Determine the (x, y) coordinate at the center of the cell enclosing the given text.  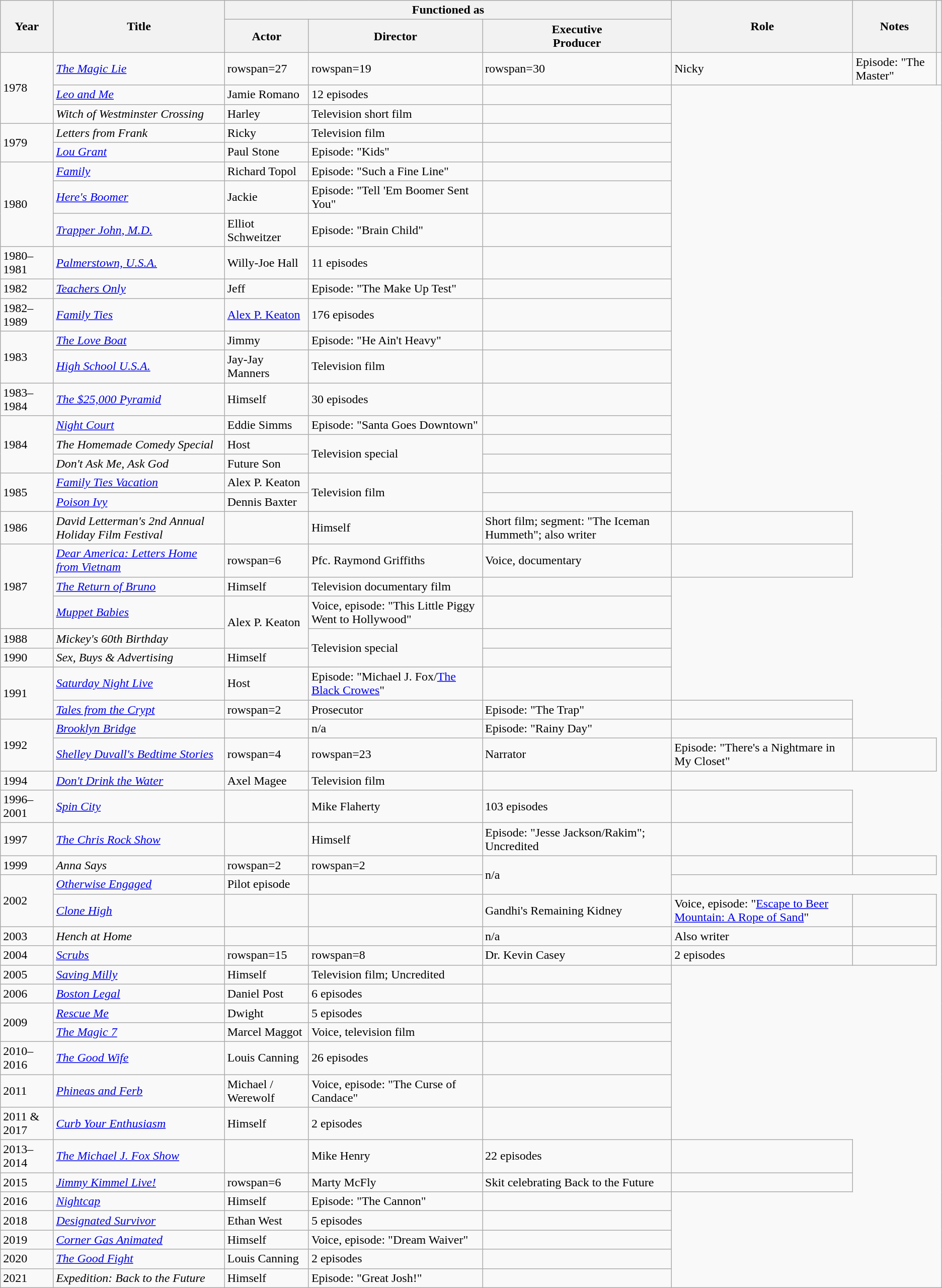
Episode: "The Make Up Test" (396, 288)
Nightcap (139, 1201)
Shelley Duvall's Bedtime Stories (139, 755)
Don't Ask Me, Ask God (139, 464)
Rescue Me (139, 1013)
The Love Boat (139, 341)
2020 (27, 1259)
1982–1989 (27, 314)
1978 (27, 88)
176 episodes (396, 314)
Tales from the Crypt (139, 709)
Poison Ivy (139, 502)
Dr. Kevin Casey (577, 955)
1990 (27, 657)
Marty McFly (396, 1182)
Narrator (577, 755)
103 episodes (577, 806)
Richard Topol (267, 171)
Brooklyn Bridge (139, 729)
1979 (27, 142)
Voice, episode: "Escape to Beer Mountain: A Rope of Sand" (762, 910)
Skit celebrating Back to the Future (577, 1182)
Dennis Baxter (267, 502)
Television documentary film (396, 586)
Scrubs (139, 955)
Title (139, 26)
Gandhi's Remaining Kidney (577, 910)
1992 (27, 745)
The Good Wife (139, 1058)
2013–2014 (27, 1157)
Spin City (139, 806)
Phineas and Ferb (139, 1090)
Mike Henry (396, 1157)
Episode: "Such a Fine Line" (396, 171)
1987 (27, 586)
Episode: "There's a Nightmare in My Closet" (762, 755)
Marcel Maggot (267, 1032)
Expedition: Back to the Future (139, 1278)
Pfc. Raymond Griffiths (396, 561)
Also writer (762, 936)
2018 (27, 1221)
High School U.S.A. (139, 366)
Voice, episode: "Dream Waiver" (396, 1240)
Voice, episode: "This Little Piggy Went to Hollywood" (396, 612)
Otherwise Engaged (139, 884)
2011 & 2017 (27, 1123)
Hench at Home (139, 936)
Anna Says (139, 865)
1986 (27, 527)
Episode: "Brain Child" (396, 230)
Director (396, 36)
Episode: "Tell 'Em Boomer Sent You" (396, 197)
Notes (895, 26)
rowspan=4 (267, 755)
Pilot episode (267, 884)
1999 (27, 865)
Elliot Schweitzer (267, 230)
Television short film (396, 114)
1997 (27, 840)
2010–2016 (27, 1058)
The Good Fight (139, 1259)
Dwight (267, 1013)
2016 (27, 1201)
1996–2001 (27, 806)
Designated Survivor (139, 1221)
Year (27, 26)
2021 (27, 1278)
Episode: "Rainy Day" (577, 729)
Leo and Me (139, 95)
rowspan=19 (396, 68)
Actor (267, 36)
Corner Gas Animated (139, 1240)
12 episodes (396, 95)
1982 (27, 288)
Family Ties Vacation (139, 483)
ExecutiveProducer (577, 36)
Episode: "He Ain't Heavy" (396, 341)
Family Ties (139, 314)
Eddie Simms (267, 425)
The Return of Bruno (139, 586)
Don't Drink the Water (139, 781)
rowspan=27 (267, 68)
Episode: "Santa Goes Downtown" (396, 425)
The Magic 7 (139, 1032)
Harley (267, 114)
Nicky (762, 68)
Ricky (267, 133)
Jimmy (267, 341)
Sex, Buys & Advertising (139, 657)
Trapper John, M.D. (139, 230)
Daniel Post (267, 994)
Night Court (139, 425)
Jay-Jay Manners (267, 366)
The Chris Rock Show (139, 840)
rowspan=15 (267, 955)
Episode: "Michael J. Fox/The Black Crowes" (396, 684)
Witch of Westminster Crossing (139, 114)
2003 (27, 936)
Ethan West (267, 1221)
Paul Stone (267, 152)
1984 (27, 444)
David Letterman's 2nd Annual Holiday Film Festival (139, 527)
Saving Milly (139, 974)
Clone High (139, 910)
1991 (27, 693)
1983 (27, 357)
2015 (27, 1182)
1988 (27, 638)
2004 (27, 955)
2002 (27, 901)
2019 (27, 1240)
1994 (27, 781)
Saturday Night Live (139, 684)
Jackie (267, 197)
1980 (27, 204)
Palmerstown, U.S.A. (139, 263)
Michael / Werewolf (267, 1090)
Episode: "Great Josh!" (396, 1278)
6 episodes (396, 994)
2006 (27, 994)
Voice, episode: "The Curse of Candace" (396, 1090)
Mike Flaherty (396, 806)
Jimmy Kimmel Live! (139, 1182)
Episode: "The Cannon" (396, 1201)
Lou Grant (139, 152)
The Magic Lie (139, 68)
Dear America: Letters Home from Vietnam (139, 561)
Prosecutor (396, 709)
Boston Legal (139, 994)
The Michael J. Fox Show (139, 1157)
Axel Magee (267, 781)
2009 (27, 1022)
Willy-Joe Hall (267, 263)
rowspan=8 (396, 955)
Role (762, 26)
2005 (27, 974)
Here's Boomer (139, 197)
rowspan=30 (577, 68)
Mickey's 60th Birthday (139, 638)
Functioned as (448, 10)
Muppet Babies (139, 612)
22 episodes (577, 1157)
2011 (27, 1090)
Episode: "The Trap" (577, 709)
The Homemade Comedy Special (139, 444)
1983–1984 (27, 400)
Episode: "Jesse Jackson/Rakim"; Uncredited (577, 840)
1985 (27, 492)
The $25,000 Pyramid (139, 400)
Voice, documentary (577, 561)
Voice, television film (396, 1032)
Episode: "Kids" (396, 152)
Family (139, 171)
Jeff (267, 288)
26 episodes (396, 1058)
1980–1981 (27, 263)
rowspan=23 (396, 755)
Short film; segment: "The Iceman Hummeth"; also writer (577, 527)
30 episodes (396, 400)
Television film; Uncredited (396, 974)
11 episodes (396, 263)
Future Son (267, 464)
Letters from Frank (139, 133)
Teachers Only (139, 288)
Curb Your Enthusiasm (139, 1123)
Jamie Romano (267, 95)
Episode: "The Master" (895, 68)
